From the cell containing the given text, extract its center point as [x, y] coordinate. 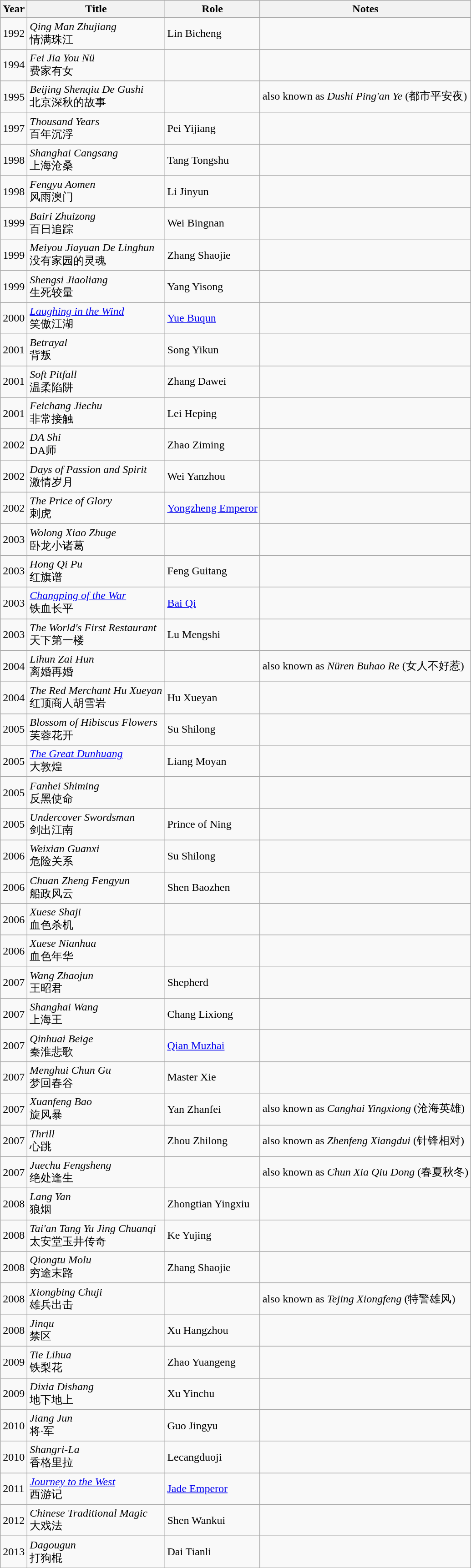
1995 [14, 97]
The World's First Restaurant天下第一楼 [96, 634]
also known as Chun Xia Qiu Dong (春夏秋冬) [365, 1172]
Feichang Jiechu非常接触 [96, 413]
also known as Zhenfeng Xiangdui (针锋相对) [365, 1141]
Menghui Chun Gu梦回春谷 [96, 1077]
Zhao Yuangeng [212, 1362]
Qing Man Zhujiang情满珠江 [96, 34]
Year [14, 9]
Journey to the West西游记 [96, 1489]
Days of Passion and Spirit激情岁月 [96, 477]
Shanghai Wang上海王 [96, 1014]
Thrill心跳 [96, 1141]
Xuese Shaji血色杀机 [96, 920]
Qinhuai Beige秦淮悲歌 [96, 1046]
Thousand Years百年沉浮 [96, 129]
Ke Yujing [212, 1236]
Title [96, 9]
Tie Lihua铁梨花 [96, 1362]
Qian Muzhai [212, 1046]
The Red Merchant Hu Xueyan红顶商人胡雪岩 [96, 698]
The Great Dunhuang大敦煌 [96, 761]
Jiang Jun将·军 [96, 1426]
also known as Tejing Xiongfeng (特警雄风) [365, 1299]
Role [212, 9]
Undercover Swordsman剑出江南 [96, 824]
Guo Jingyu [212, 1426]
Tai'an Tang Yu Jing Chuanqi太安堂玉井传奇 [96, 1236]
Changping of the War铁血长平 [96, 603]
Yang Yisong [212, 286]
Qiongtu Molu穷途末路 [96, 1267]
1992 [14, 34]
Laughing in the Wind笑傲江湖 [96, 318]
Xiongbing Chuji雄兵出击 [96, 1299]
also known as Canghai Yingxiong (沧海英雄) [365, 1109]
Tang Tongshu [212, 160]
Pei Yijiang [212, 129]
Shengsi Jiaoliang生死较量 [96, 286]
Bairi Zhuizong百日追踪 [96, 223]
Fengyu Aomen风雨澳门 [96, 192]
Master Xie [212, 1077]
Soft Pitfall温柔陷阱 [96, 382]
2013 [14, 1552]
Jinqu禁区 [96, 1331]
Hong Qi Pu红旗谱 [96, 571]
Xu Yinchu [212, 1394]
The Price of Glory刺虎 [96, 508]
Chinese Traditional Magic大戏法 [96, 1520]
also known as Dushi Ping'an Ye (都市平安夜) [365, 97]
Shanghai Cangsang上海沧桑 [96, 160]
Shen Wankui [212, 1520]
Feng Guitang [212, 571]
Shangri-La香格里拉 [96, 1457]
2011 [14, 1489]
Blossom of Hibiscus Flowers芙蓉花开 [96, 729]
Lei Heping [212, 413]
Xuanfeng Bao旋风暴 [96, 1109]
Fei Jia You Nü费家有女 [96, 65]
Li Jinyun [212, 192]
Wolong Xiao Zhuge卧龙小诸葛 [96, 540]
Lu Mengshi [212, 634]
1997 [14, 129]
Zhongtian Yingxiu [212, 1204]
Lang Yan狼烟 [96, 1204]
Yan Zhanfei [212, 1109]
Dixia Dishang地下地上 [96, 1394]
Lihun Zai Hun离婚再婚 [96, 666]
Zhou Zhilong [212, 1141]
1994 [14, 65]
Wang Zhaojun王昭君 [96, 983]
Chuan Zheng Fengyun船政风云 [96, 888]
Wei Yanzhou [212, 477]
Hu Xueyan [212, 698]
Juechu Fengsheng绝处逢生 [96, 1172]
Beijing Shenqiu De Gushi北京深秋的故事 [96, 97]
Shepherd [212, 983]
Jade Emperor [212, 1489]
Liang Moyan [212, 761]
DA ShiDA师 [96, 445]
Bai Qi [212, 603]
Prince of Ning [212, 824]
Fanhei Shiming反黑使命 [96, 793]
Meiyou Jiayuan De Linghun没有家园的灵魂 [96, 255]
Betrayal背叛 [96, 350]
2012 [14, 1520]
Shen Baozhen [212, 888]
Lecangduoji [212, 1457]
Notes [365, 9]
Dagougun打狗棍 [96, 1552]
also known as Nüren Buhao Re (女人不好惹) [365, 666]
Zhang Dawei [212, 382]
Weixian Guanxi危险关系 [96, 856]
Zhao Ziming [212, 445]
Xu Hangzhou [212, 1331]
Chang Lixiong [212, 1014]
Lin Bicheng [212, 34]
Yongzheng Emperor [212, 508]
2000 [14, 318]
Song Yikun [212, 350]
Yue Buqun [212, 318]
Wei Bingnan [212, 223]
Dai Tianli [212, 1552]
Xuese Nianhua血色年华 [96, 951]
